Search for the cell housing the specified text and yield its (X, Y) center coordinate. 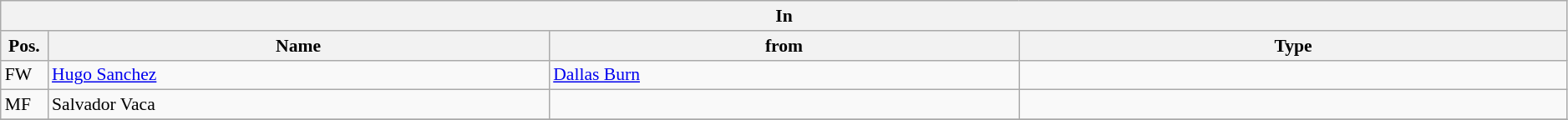
from (784, 46)
Hugo Sanchez (298, 75)
Pos. (24, 46)
Type (1293, 46)
Name (298, 46)
Salvador Vaca (298, 105)
FW (24, 75)
MF (24, 105)
Dallas Burn (784, 75)
In (784, 16)
